Locate the cell with the specified text and output its [x, y] center coordinate. 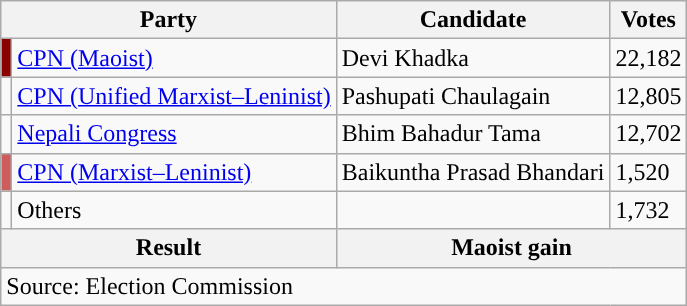
Others [174, 210]
22,182 [648, 58]
Result [168, 248]
CPN (Maoist) [174, 58]
Maoist gain [512, 248]
Bhim Bahadur Tama [473, 134]
Devi Khadka [473, 58]
Source: Election Commission [344, 286]
12,702 [648, 134]
Candidate [473, 20]
1,520 [648, 172]
CPN (Marxist–Leninist) [174, 172]
Pashupati Chaulagain [473, 96]
Votes [648, 20]
Baikuntha Prasad Bhandari [473, 172]
Nepali Congress [174, 134]
1,732 [648, 210]
CPN (Unified Marxist–Leninist) [174, 96]
Party [168, 20]
12,805 [648, 96]
